Return [x, y] of the center of cell containing provided text 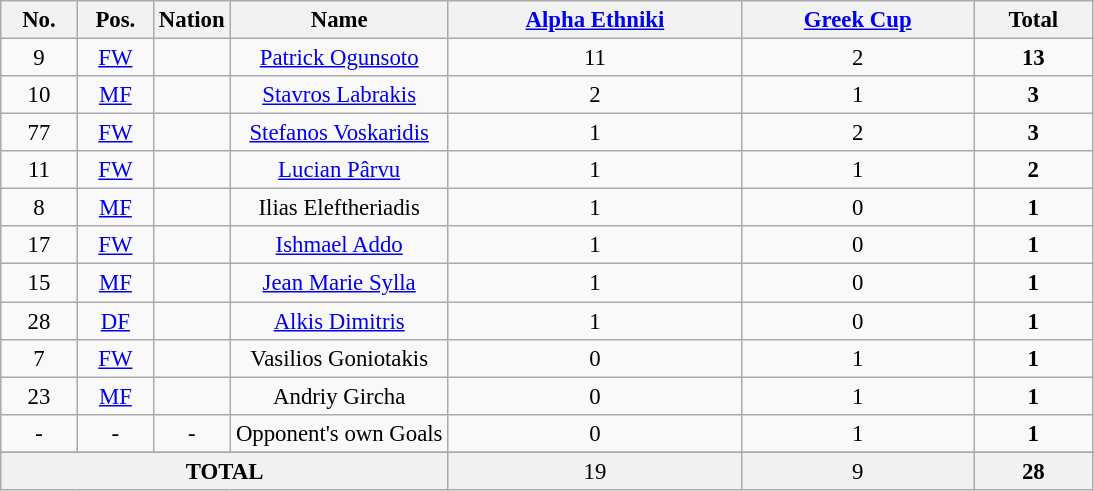
Nation [192, 20]
Stavros Labrakis [339, 95]
DF [115, 321]
Ishmael Addo [339, 245]
15 [39, 283]
Opponent's own Goals [339, 433]
7 [39, 358]
8 [39, 208]
Alpha Ethniki [594, 20]
TOTAL [225, 471]
Name [339, 20]
Lucian Pârvu [339, 170]
Stefanos Voskaridis [339, 133]
13 [1034, 58]
10 [39, 95]
Greek Cup [857, 20]
17 [39, 245]
Patrick Ogunsoto [339, 58]
Pos. [115, 20]
Jean Marie Sylla [339, 283]
77 [39, 133]
Andriy Gircha [339, 396]
Alkis Dimitris [339, 321]
Vasilios Goniotakis [339, 358]
Total [1034, 20]
19 [594, 471]
No. [39, 20]
23 [39, 396]
Ilias Eleftheriadis [339, 208]
